Scan for the cell matching the given text and deliver its (X, Y) coordinate at center. 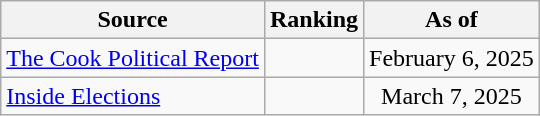
The Cook Political Report (133, 58)
Ranking (314, 20)
February 6, 2025 (452, 58)
Source (133, 20)
As of (452, 20)
Inside Elections (133, 96)
March 7, 2025 (452, 96)
